Return the [X, Y] coordinate for the center point of the cell that contains the specified text.  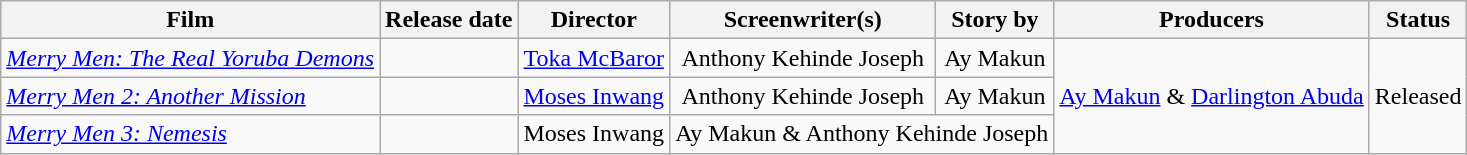
Screenwriter(s) [803, 20]
Director [594, 20]
Merry Men: The Real Yoruba Demons [190, 58]
Release date [449, 20]
Merry Men 3: Nemesis [190, 134]
Status [1418, 20]
Film [190, 20]
Ay Makun & Anthony Kehinde Joseph [862, 134]
Merry Men 2: Another Mission [190, 96]
Toka McBaror [594, 58]
Producers [1212, 20]
Released [1418, 96]
Ay Makun & Darlington Abuda [1212, 96]
Story by [995, 20]
